Capture the cell that displays the provided text and extract its [X, Y] central coordinate. 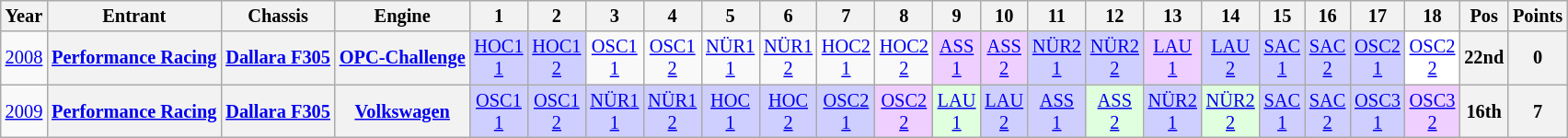
2 [556, 16]
Volkswagen [403, 111]
9 [957, 16]
Year [24, 16]
15 [1283, 16]
17 [1378, 16]
1 [499, 16]
HOC11 [499, 58]
Points [1538, 16]
2008 [24, 58]
HOC22 [904, 58]
OSC31 [1378, 111]
HOC2 [788, 111]
16th [1483, 111]
HOC12 [556, 58]
8 [904, 16]
3 [615, 16]
HOC21 [847, 58]
4 [672, 16]
Chassis [278, 16]
Engine [403, 16]
5 [731, 16]
6 [788, 16]
Pos [1483, 16]
18 [1433, 16]
Entrant [134, 16]
2009 [24, 111]
OSC32 [1433, 111]
10 [1004, 16]
14 [1231, 16]
16 [1327, 16]
22nd [1483, 58]
12 [1115, 16]
HOC1 [731, 111]
OPC-Challenge [403, 58]
11 [1056, 16]
0 [1538, 58]
13 [1172, 16]
